For the text-containing cell, return its midpoint in (x, y) coordinate format. 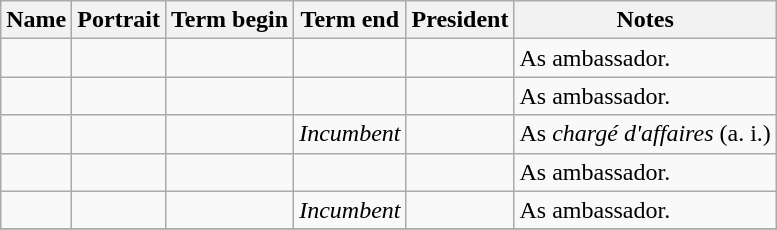
President (460, 20)
Portrait (119, 20)
Term begin (229, 20)
As chargé d'affaires (a. i.) (645, 134)
Name (36, 20)
Notes (645, 20)
Term end (350, 20)
